Pinpoint the cell where the given text exists, returning its (X, Y) midpoint coordinate. 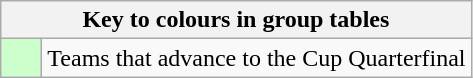
Teams that advance to the Cup Quarterfinal (256, 58)
Key to colours in group tables (236, 20)
